Scan for the cell matching the given text and deliver its (X, Y) coordinate at center. 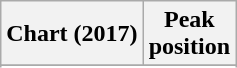
Chart (2017) (72, 34)
Peak position (189, 34)
